Identify which cell holds the provided text, then report its (x, y) central coordinate. 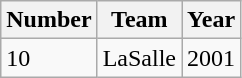
LaSalle (139, 58)
2001 (212, 58)
Number (49, 20)
10 (49, 58)
Year (212, 20)
Team (139, 20)
